Output the [x, y] coordinate of the center of the cell containing the given text.  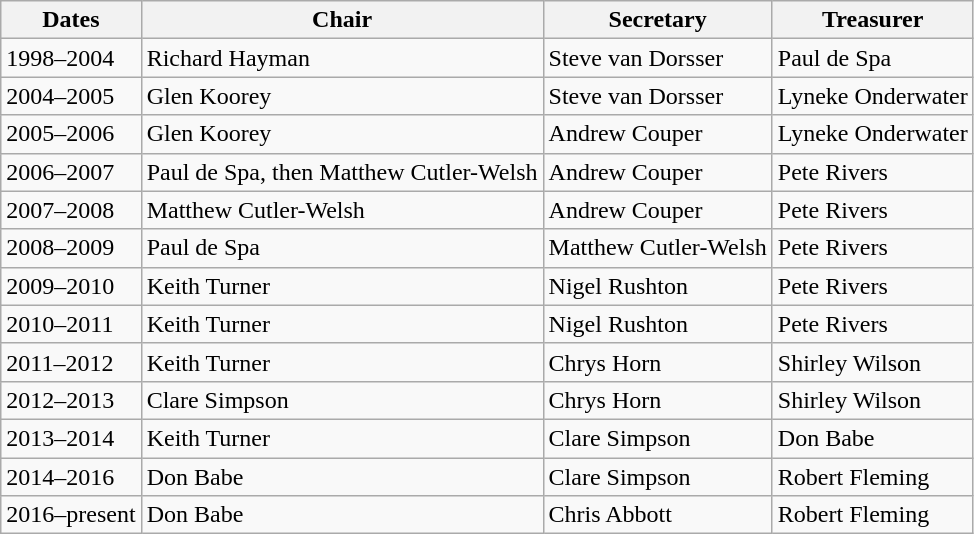
2013–2014 [71, 438]
2005–2006 [71, 134]
Paul de Spa, then Matthew Cutler-Welsh [342, 172]
2008–2009 [71, 248]
Richard Hayman [342, 58]
2007–2008 [71, 210]
Dates [71, 20]
1998–2004 [71, 58]
2011–2012 [71, 362]
Treasurer [872, 20]
2010–2011 [71, 324]
Secretary [658, 20]
2009–2010 [71, 286]
2016–present [71, 515]
Chris Abbott [658, 515]
2004–2005 [71, 96]
Chair [342, 20]
2006–2007 [71, 172]
2014–2016 [71, 477]
2012–2013 [71, 400]
